Detect which cell encompasses the target text, then output its [X, Y] center coordinate. 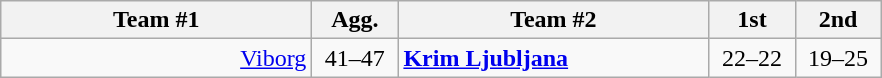
Viborg [156, 58]
41–47 [355, 58]
Agg. [355, 20]
19–25 [838, 58]
1st [752, 20]
2nd [838, 20]
22–22 [752, 58]
Krim Ljubljana [554, 58]
Team #1 [156, 20]
Team #2 [554, 20]
